Capture the cell that displays the provided text and extract its [x, y] central coordinate. 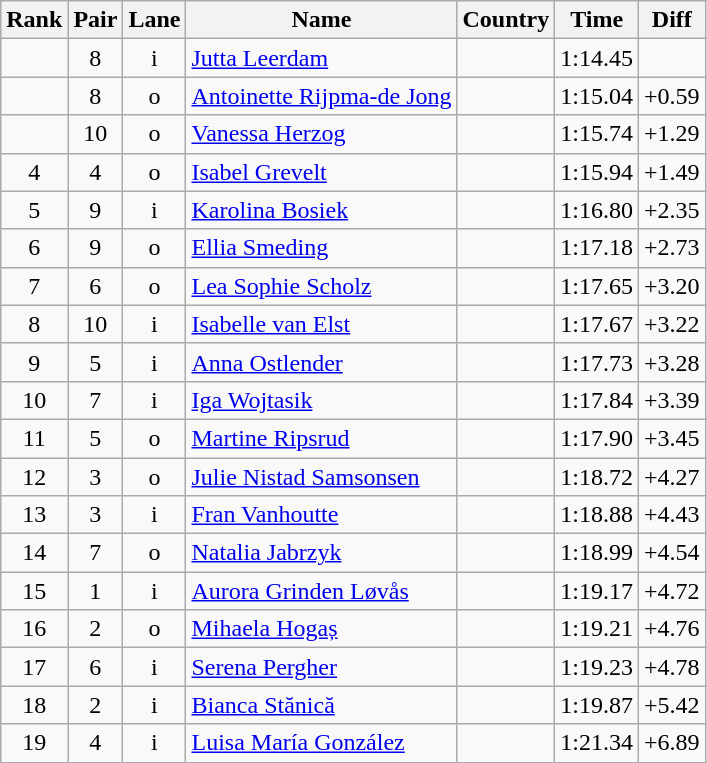
+4.43 [672, 515]
+3.45 [672, 438]
14 [34, 553]
+4.76 [672, 629]
Aurora Grinden Løvås [322, 591]
Rank [34, 20]
1:17.90 [597, 438]
18 [34, 705]
1:19.87 [597, 705]
+2.35 [672, 210]
1:19.17 [597, 591]
+3.39 [672, 400]
17 [34, 667]
Isabelle van Elst [322, 324]
+3.28 [672, 362]
1:18.72 [597, 477]
Pair [96, 20]
+1.29 [672, 134]
1:17.18 [597, 248]
1:17.73 [597, 362]
1:21.34 [597, 743]
1:15.74 [597, 134]
Fran Vanhoutte [322, 515]
+3.20 [672, 286]
1:18.99 [597, 553]
Lea Sophie Scholz [322, 286]
Natalia Jabrzyk [322, 553]
Diff [672, 20]
Isabel Grevelt [322, 172]
Bianca Stănică [322, 705]
Jutta Leerdam [322, 58]
+3.22 [672, 324]
Serena Pergher [322, 667]
1:16.80 [597, 210]
19 [34, 743]
15 [34, 591]
11 [34, 438]
Luisa María González [322, 743]
Ellia Smeding [322, 248]
1:15.94 [597, 172]
1:19.23 [597, 667]
Antoinette Rijpma-de Jong [322, 96]
Time [597, 20]
1:19.21 [597, 629]
12 [34, 477]
16 [34, 629]
+4.54 [672, 553]
+1.49 [672, 172]
Country [506, 20]
1 [96, 591]
1:14.45 [597, 58]
+2.73 [672, 248]
+4.72 [672, 591]
13 [34, 515]
Julie Nistad Samsonsen [322, 477]
Martine Ripsrud [322, 438]
+4.78 [672, 667]
+5.42 [672, 705]
+0.59 [672, 96]
Mihaela Hogaș [322, 629]
Iga Wojtasik [322, 400]
Anna Ostlender [322, 362]
1:17.65 [597, 286]
Lane [154, 20]
1:15.04 [597, 96]
Name [322, 20]
1:18.88 [597, 515]
Karolina Bosiek [322, 210]
1:17.67 [597, 324]
+4.27 [672, 477]
1:17.84 [597, 400]
Vanessa Herzog [322, 134]
+6.89 [672, 743]
